Identify which cell holds the provided text, then report its [x, y] central coordinate. 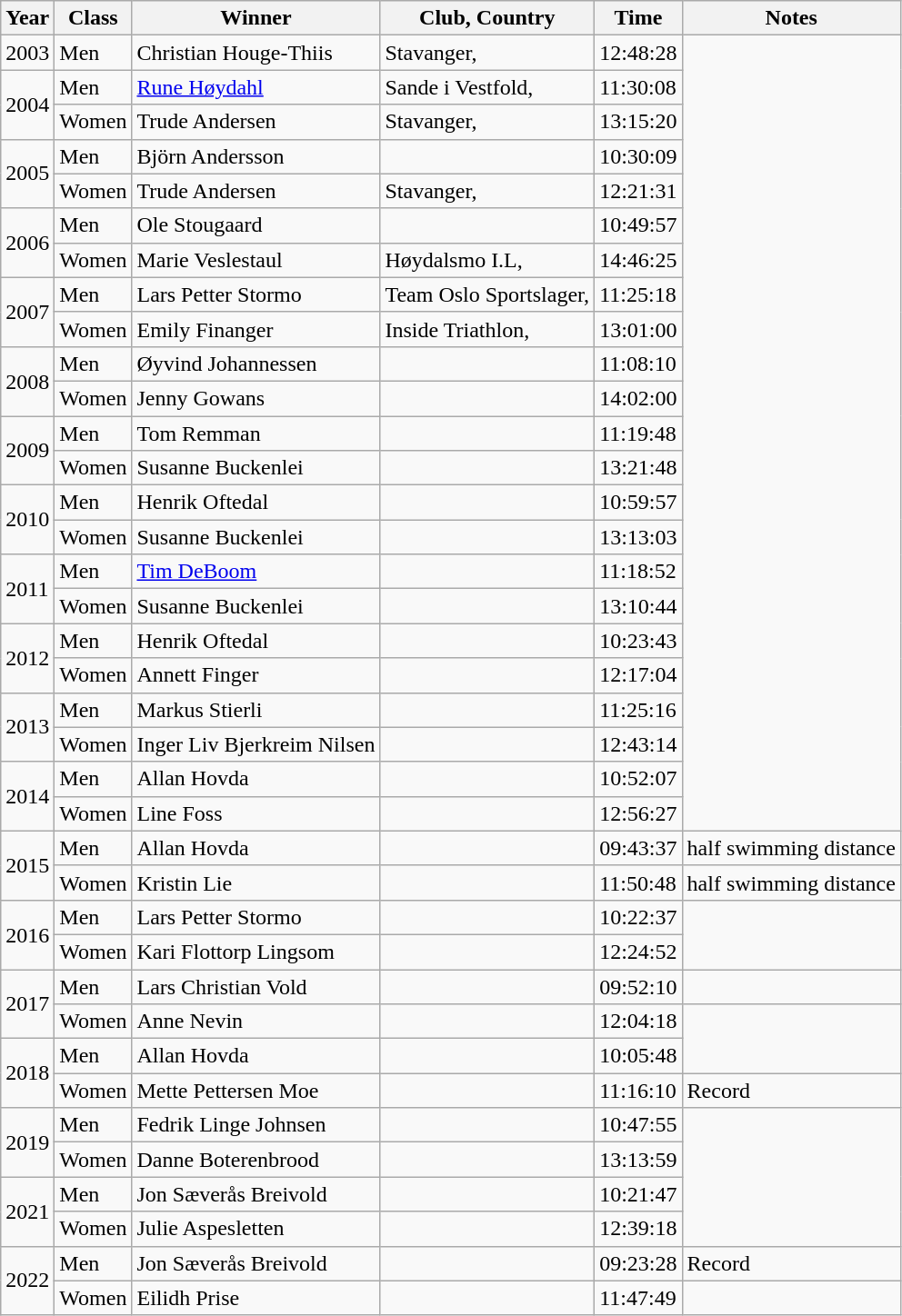
Sande i Vestfold, [487, 87]
09:23:28 [638, 1263]
2021 [27, 1211]
Anne Nevin [256, 1022]
12:48:28 [638, 53]
2006 [27, 243]
2019 [27, 1142]
Rune Høydahl [256, 87]
Tim DeBoom [256, 572]
Øyvind Johannessen [256, 364]
Jenny Gowans [256, 398]
Björn Andersson [256, 156]
14:46:25 [638, 260]
11:08:10 [638, 364]
11:30:08 [638, 87]
10:30:09 [638, 156]
13:10:44 [638, 606]
Christian Houge-Thiis [256, 53]
11:25:18 [638, 294]
11:18:52 [638, 572]
11:19:48 [638, 434]
12:24:52 [638, 952]
Marie Veslestaul [256, 260]
Inside Triathlon, [487, 329]
10:49:57 [638, 225]
10:22:37 [638, 917]
2003 [27, 53]
14:02:00 [638, 398]
Inger Liv Bjerkreim Nilsen [256, 744]
2011 [27, 589]
2018 [27, 1073]
11:16:10 [638, 1091]
13:15:20 [638, 122]
Winner [256, 18]
13:01:00 [638, 329]
2012 [27, 658]
2007 [27, 312]
12:56:27 [638, 813]
2016 [27, 934]
2010 [27, 520]
12:17:04 [638, 675]
2022 [27, 1281]
11:47:49 [638, 1298]
Fedrik Linge Johnsen [256, 1125]
10:52:07 [638, 779]
12:39:18 [638, 1229]
2015 [27, 865]
Line Foss [256, 813]
Tom Remman [256, 434]
2004 [27, 105]
10:05:48 [638, 1056]
Kari Flottorp Lingsom [256, 952]
09:52:10 [638, 986]
2008 [27, 381]
2009 [27, 451]
Annett Finger [256, 675]
Emily Finanger [256, 329]
13:13:03 [638, 537]
12:21:31 [638, 191]
2017 [27, 1003]
Time [638, 18]
10:21:47 [638, 1194]
Year [27, 18]
Class [93, 18]
Lars Christian Vold [256, 986]
13:21:48 [638, 468]
10:23:43 [638, 641]
13:13:59 [638, 1160]
Notes [791, 18]
Team Oslo Sportslager, [487, 294]
2014 [27, 796]
Club, Country [487, 18]
10:59:57 [638, 503]
Markus Stierli [256, 710]
Ole Stougaard [256, 225]
09:43:37 [638, 848]
2013 [27, 727]
11:25:16 [638, 710]
Eilidh Prise [256, 1298]
Høydalsmo I.L, [487, 260]
11:50:48 [638, 882]
Julie Aspesletten [256, 1229]
Mette Pettersen Moe [256, 1091]
Kristin Lie [256, 882]
Danne Boterenbrood [256, 1160]
12:04:18 [638, 1022]
12:43:14 [638, 744]
2005 [27, 174]
10:47:55 [638, 1125]
